Identify which cell holds the provided text, then report its [X, Y] central coordinate. 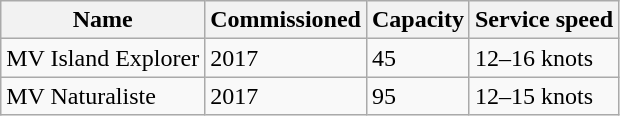
12–15 knots [544, 96]
Commissioned [286, 20]
Name [103, 20]
MV Naturaliste [103, 96]
Service speed [544, 20]
12–16 knots [544, 58]
MV Island Explorer [103, 58]
45 [418, 58]
95 [418, 96]
Capacity [418, 20]
